Identify which cell holds the provided text, then report its (X, Y) central coordinate. 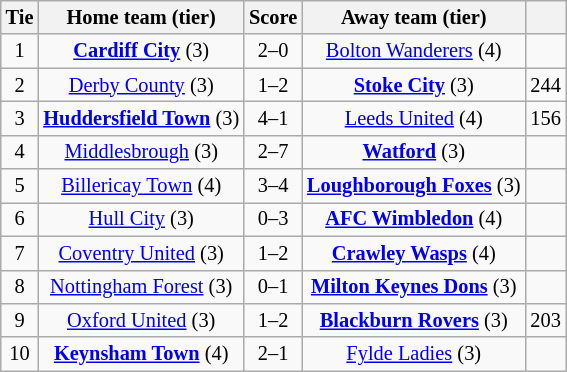
Middlesbrough (3) (141, 152)
Tie (20, 17)
203 (545, 320)
Huddersfield Town (3) (141, 118)
7 (20, 253)
2–0 (273, 51)
3 (20, 118)
Score (273, 17)
Bolton Wanderers (4) (414, 51)
Leeds United (4) (414, 118)
8 (20, 287)
1 (20, 51)
Milton Keynes Dons (3) (414, 287)
Cardiff City (3) (141, 51)
0–3 (273, 219)
Hull City (3) (141, 219)
6 (20, 219)
9 (20, 320)
Derby County (3) (141, 85)
244 (545, 85)
4 (20, 152)
2–1 (273, 354)
3–4 (273, 186)
Stoke City (3) (414, 85)
2–7 (273, 152)
Keynsham Town (4) (141, 354)
Coventry United (3) (141, 253)
2 (20, 85)
156 (545, 118)
AFC Wimbledon (4) (414, 219)
Crawley Wasps (4) (414, 253)
Watford (3) (414, 152)
0–1 (273, 287)
Oxford United (3) (141, 320)
Billericay Town (4) (141, 186)
10 (20, 354)
Away team (tier) (414, 17)
5 (20, 186)
Nottingham Forest (3) (141, 287)
Fylde Ladies (3) (414, 354)
Blackburn Rovers (3) (414, 320)
Home team (tier) (141, 17)
Loughborough Foxes (3) (414, 186)
4–1 (273, 118)
